Pinpoint the cell where the given text exists, returning its [x, y] midpoint coordinate. 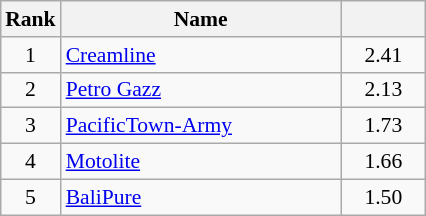
1 [30, 54]
5 [30, 197]
Rank [30, 19]
2.41 [384, 54]
1.73 [384, 126]
BaliPure [201, 197]
Petro Gazz [201, 90]
Creamline [201, 54]
Name [201, 19]
1.66 [384, 161]
PacificTown-Army [201, 126]
3 [30, 126]
2.13 [384, 90]
Motolite [201, 161]
1.50 [384, 197]
2 [30, 90]
4 [30, 161]
